Detect which cell encompasses the target text, then output its (X, Y) center coordinate. 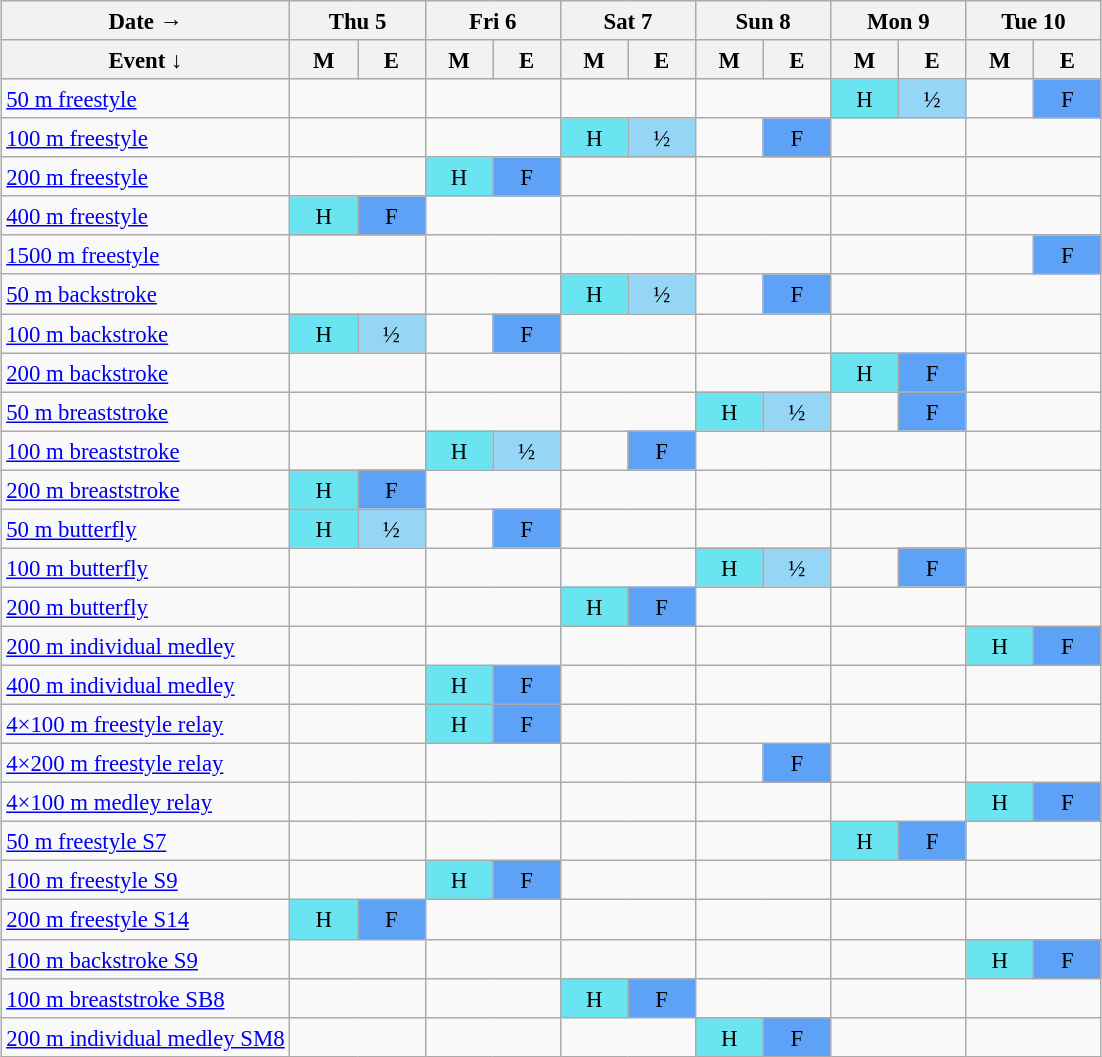
200 m freestyle (146, 176)
400 m individual medley (146, 684)
200 m breaststroke (146, 490)
100 m backstroke (146, 334)
50 m butterfly (146, 528)
50 m backstroke (146, 294)
50 m breaststroke (146, 412)
Date → (146, 20)
Sat 7 (628, 20)
50 m freestyle (146, 98)
4×100 m medley relay (146, 802)
Mon 9 (898, 20)
400 m freestyle (146, 216)
100 m freestyle (146, 138)
200 m individual medley SM8 (146, 1036)
Sun 8 (764, 20)
4×200 m freestyle relay (146, 764)
200 m freestyle S14 (146, 920)
4×100 m freestyle relay (146, 724)
200 m individual medley (146, 646)
100 m breaststroke SB8 (146, 998)
50 m freestyle S7 (146, 842)
100 m butterfly (146, 568)
Thu 5 (358, 20)
1500 m freestyle (146, 254)
200 m butterfly (146, 606)
Event ↓ (146, 60)
Tue 10 (1034, 20)
Fri 6 (492, 20)
100 m freestyle S9 (146, 880)
100 m breaststroke (146, 450)
100 m backstroke S9 (146, 958)
200 m backstroke (146, 372)
